Locate the cell with the specified text and output its (x, y) center coordinate. 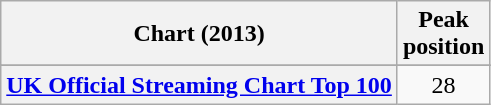
Chart (2013) (200, 34)
UK Official Streaming Chart Top 100 (200, 85)
Peakposition (443, 34)
28 (443, 85)
